Find where the given text appears and provide that cell's center as (X, Y) coordinate. 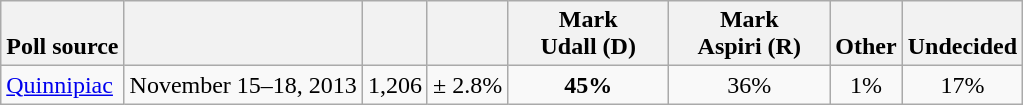
Poll source (62, 34)
1% (866, 85)
MarkUdall (D) (588, 34)
November 15–18, 2013 (243, 85)
17% (962, 85)
Quinnipiac (62, 85)
Undecided (962, 34)
36% (750, 85)
45% (588, 85)
1,206 (394, 85)
MarkAspiri (R) (750, 34)
± 2.8% (467, 85)
Other (866, 34)
